For the text-containing cell, return its midpoint in [x, y] coordinate format. 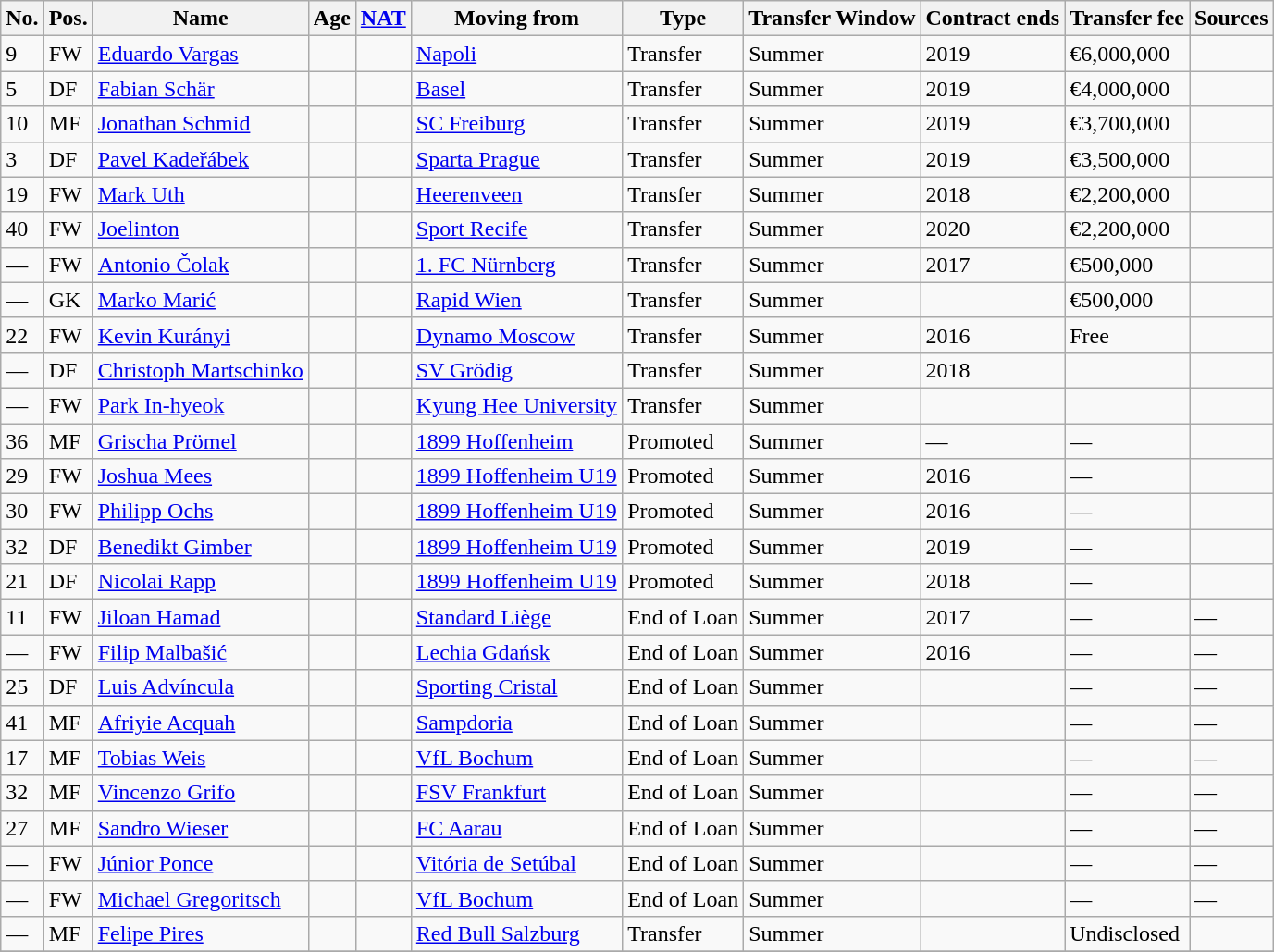
Michael Gregoritsch [200, 898]
Sandro Wieser [200, 828]
Vincenzo Grifo [200, 793]
Kyung Hee University [516, 405]
5 [22, 89]
Name [200, 19]
€6,000,000 [1127, 54]
Dynamo Moscow [516, 335]
Sporting Cristal [516, 687]
€4,000,000 [1127, 89]
22 [22, 335]
Mark Uth [200, 194]
Jiloan Hamad [200, 617]
Red Bull Salzburg [516, 933]
Joshua Mees [200, 476]
Transfer Window [833, 19]
Tobias Weis [200, 758]
Free [1127, 335]
Luis Advíncula [200, 687]
21 [22, 582]
No. [22, 19]
Philipp Ochs [200, 512]
Christoph Martschinko [200, 370]
Basel [516, 89]
Jonathan Schmid [200, 124]
27 [22, 828]
Fabian Schär [200, 89]
36 [22, 441]
3 [22, 159]
1. FC Nürnberg [516, 265]
30 [22, 512]
Afriyie Acquah [200, 723]
Felipe Pires [200, 933]
FC Aarau [516, 828]
Júnior Ponce [200, 863]
Transfer fee [1127, 19]
Age [331, 19]
Lechia Gdańsk [516, 652]
Kevin Kurányi [200, 335]
40 [22, 229]
SC Freiburg [516, 124]
Sparta Prague [516, 159]
Marko Marić [200, 300]
Benedikt Gimber [200, 547]
GK [68, 300]
11 [22, 617]
Standard Liège [516, 617]
Type [683, 19]
Filip Malbašić [200, 652]
19 [22, 194]
Contract ends [993, 19]
41 [22, 723]
€3,700,000 [1127, 124]
Napoli [516, 54]
Antonio Čolak [200, 265]
Nicolai Rapp [200, 582]
Sport Recife [516, 229]
9 [22, 54]
Vitória de Setúbal [516, 863]
SV Grödig [516, 370]
Sources [1232, 19]
10 [22, 124]
€3,500,000 [1127, 159]
Heerenveen [516, 194]
Sampdoria [516, 723]
25 [22, 687]
Joelinton [200, 229]
17 [22, 758]
29 [22, 476]
Grischa Prömel [200, 441]
Rapid Wien [516, 300]
Park In-hyeok [200, 405]
Moving from [516, 19]
Pos. [68, 19]
Undisclosed [1127, 933]
Pavel Kadeřábek [200, 159]
Eduardo Vargas [200, 54]
NAT [383, 19]
FSV Frankfurt [516, 793]
2020 [993, 229]
1899 Hoffenheim [516, 441]
